Return the [x, y] coordinate for the center point of the cell that contains the specified text.  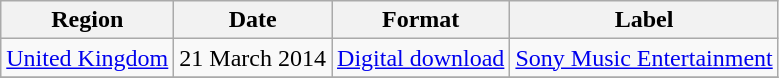
Digital download [421, 58]
Sony Music Entertainment [644, 58]
United Kingdom [88, 58]
Date [253, 20]
Format [421, 20]
21 March 2014 [253, 58]
Region [88, 20]
Label [644, 20]
